From the cell containing the given text, extract its center point as (X, Y) coordinate. 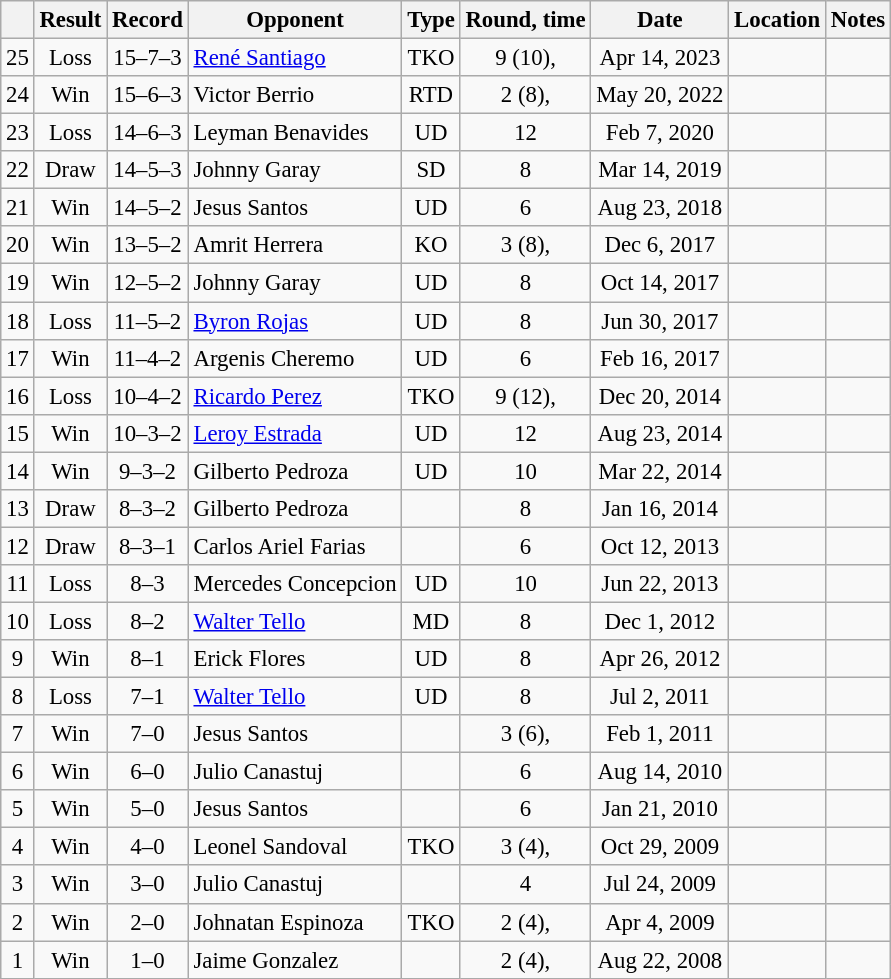
Oct 14, 2017 (660, 283)
15–6–3 (148, 95)
Aug 14, 2010 (660, 772)
Location (778, 20)
9 (18, 659)
Record (148, 20)
11–5–2 (148, 321)
Aug 23, 2014 (660, 433)
Leonel Sandoval (295, 847)
11–4–2 (148, 358)
24 (18, 95)
Apr 4, 2009 (660, 922)
Apr 26, 2012 (660, 659)
15 (18, 433)
Date (660, 20)
Jaime Gonzalez (295, 960)
Ricardo Perez (295, 396)
René Santiago (295, 58)
14–5–2 (148, 208)
Feb 7, 2020 (660, 133)
8–2 (148, 621)
Mercedes Concepcion (295, 584)
May 20, 2022 (660, 95)
17 (18, 358)
Jun 30, 2017 (660, 321)
9 (12), (526, 396)
Mar 14, 2019 (660, 170)
13–5–2 (148, 245)
10–4–2 (148, 396)
2 (18, 922)
Oct 12, 2013 (660, 546)
3 (6), (526, 734)
Carlos Ariel Farias (295, 546)
Dec 6, 2017 (660, 245)
Feb 1, 2011 (660, 734)
12–5–2 (148, 283)
8–1 (148, 659)
Aug 23, 2018 (660, 208)
7 (18, 734)
KO (431, 245)
14–5–3 (148, 170)
Result (70, 20)
Feb 16, 2017 (660, 358)
7–0 (148, 734)
Argenis Cheremo (295, 358)
2 (8), (526, 95)
Johnatan Espinoza (295, 922)
SD (431, 170)
16 (18, 396)
2–0 (148, 922)
Leroy Estrada (295, 433)
Opponent (295, 20)
15–7–3 (148, 58)
9–3–2 (148, 471)
Type (431, 20)
18 (18, 321)
21 (18, 208)
22 (18, 170)
13 (18, 509)
Mar 22, 2014 (660, 471)
Jul 2, 2011 (660, 697)
11 (18, 584)
Byron Rojas (295, 321)
23 (18, 133)
Amrit Herrera (295, 245)
Notes (858, 20)
8–3–2 (148, 509)
Apr 14, 2023 (660, 58)
Jan 21, 2010 (660, 809)
Round, time (526, 20)
9 (10), (526, 58)
Aug 22, 2008 (660, 960)
1 (18, 960)
Jul 24, 2009 (660, 885)
19 (18, 283)
Leyman Benavides (295, 133)
3 (18, 885)
20 (18, 245)
8–3 (148, 584)
10–3–2 (148, 433)
7–1 (148, 697)
RTD (431, 95)
Oct 29, 2009 (660, 847)
Erick Flores (295, 659)
14–6–3 (148, 133)
4–0 (148, 847)
Dec 1, 2012 (660, 621)
3 (4), (526, 847)
3 (8), (526, 245)
5 (18, 809)
3–0 (148, 885)
1–0 (148, 960)
25 (18, 58)
Dec 20, 2014 (660, 396)
8–3–1 (148, 546)
5–0 (148, 809)
14 (18, 471)
6–0 (148, 772)
Victor Berrio (295, 95)
Jun 22, 2013 (660, 584)
MD (431, 621)
Jan 16, 2014 (660, 509)
